For the text-containing cell, return its midpoint in (X, Y) coordinate format. 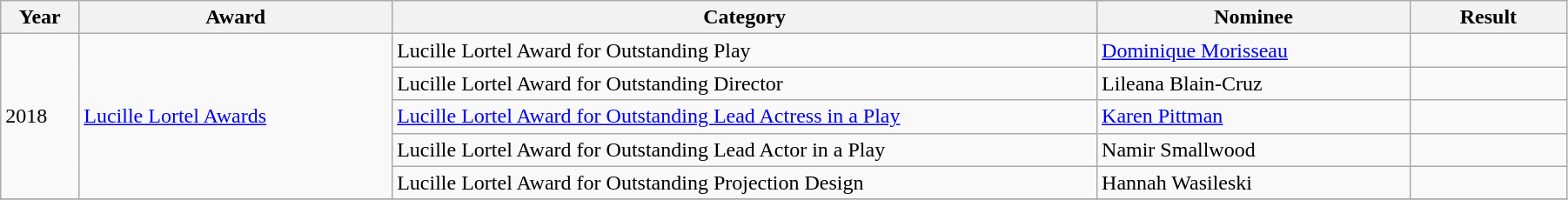
Dominique Morisseau (1254, 50)
Lileana Blain-Cruz (1254, 83)
Hannah Wasileski (1254, 183)
Lucille Lortel Awards (236, 117)
Nominee (1254, 17)
Lucille Lortel Award for Outstanding Director (745, 83)
Lucille Lortel Award for Outstanding Lead Actress in a Play (745, 117)
Karen Pittman (1254, 117)
Lucille Lortel Award for Outstanding Play (745, 50)
2018 (40, 117)
Category (745, 17)
Lucille Lortel Award for Outstanding Lead Actor in a Play (745, 150)
Award (236, 17)
Result (1488, 17)
Lucille Lortel Award for Outstanding Projection Design (745, 183)
Namir Smallwood (1254, 150)
Year (40, 17)
